Output the [x, y] coordinate of the center of the cell containing the given text.  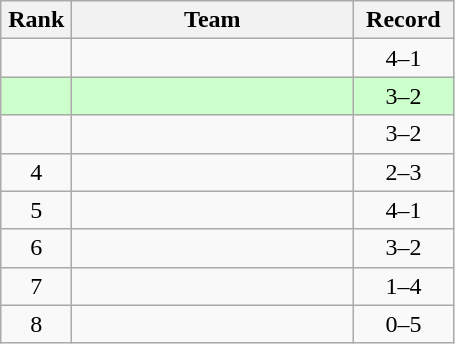
Record [404, 20]
5 [36, 210]
0–5 [404, 324]
2–3 [404, 172]
8 [36, 324]
7 [36, 286]
6 [36, 248]
4 [36, 172]
1–4 [404, 286]
Rank [36, 20]
Team [212, 20]
